Locate the cell with the specified text and output its [X, Y] center coordinate. 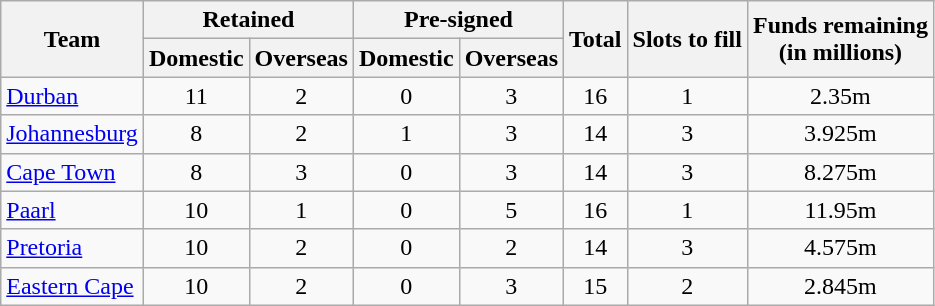
Pre-signed [458, 20]
Paarl [72, 210]
3.925m [840, 134]
11 [196, 96]
11.95m [840, 210]
Retained [248, 20]
Pretoria [72, 248]
15 [596, 286]
Total [596, 39]
Slots to fill [687, 39]
Johannesburg [72, 134]
Durban [72, 96]
Funds remaining(in millions) [840, 39]
Cape Town [72, 172]
4.575m [840, 248]
2.845m [840, 286]
Eastern Cape [72, 286]
8.275m [840, 172]
2.35m [840, 96]
5 [511, 210]
Team [72, 39]
